Find where the given text appears and provide that cell's center as [x, y] coordinate. 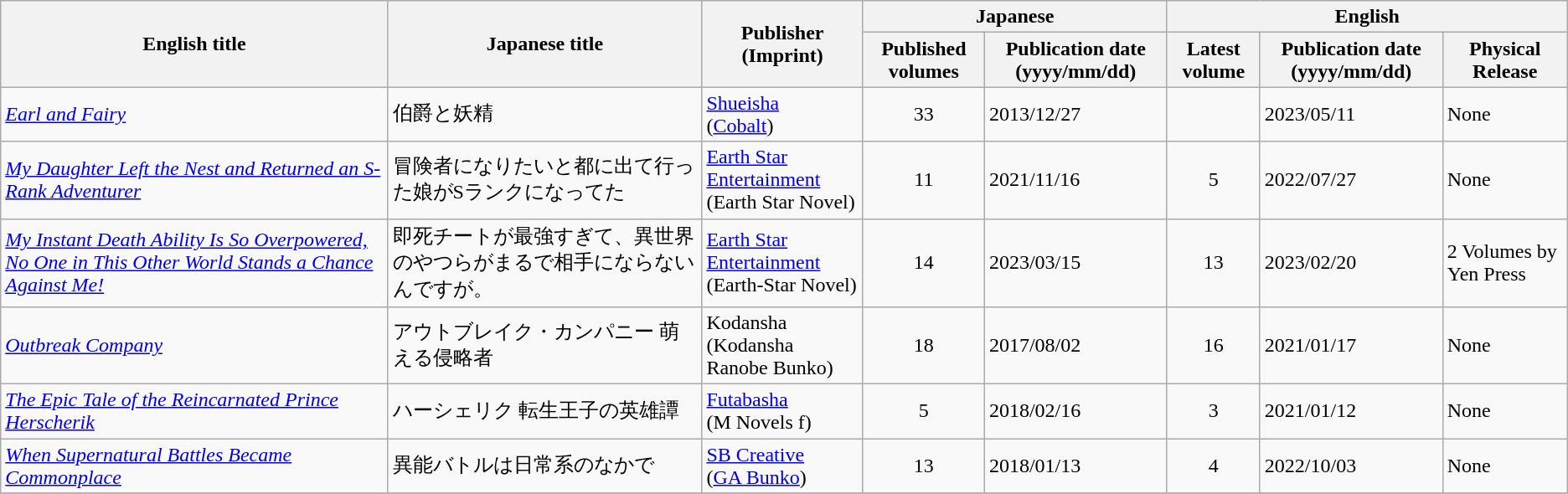
When Supernatural Battles Became Commonplace [194, 466]
Physical Release [1504, 60]
2021/11/16 [1075, 180]
4 [1213, 466]
My Instant Death Ability Is So Overpowered, No One in This Other World Stands a Chance Against Me! [194, 263]
English title [194, 44]
18 [923, 346]
2023/02/20 [1351, 263]
2018/01/13 [1075, 466]
2013/12/27 [1075, 114]
11 [923, 180]
異能バトルは日常系のなかで [544, 466]
Japanese [1015, 17]
2022/07/27 [1351, 180]
ハーシェリク 転生王子の英雄譚 [544, 412]
Shueisha(Cobalt) [782, 114]
2022/10/03 [1351, 466]
2 Volumes by Yen Press [1504, 263]
3 [1213, 412]
Earth Star Entertainment(Earth-Star Novel) [782, 263]
Published volumes [923, 60]
伯爵と妖精 [544, 114]
2018/02/16 [1075, 412]
14 [923, 263]
16 [1213, 346]
33 [923, 114]
Outbreak Company [194, 346]
2021/01/12 [1351, 412]
My Daughter Left the Nest and Returned an S-Rank Adventurer [194, 180]
Latest volume [1213, 60]
Japanese title [544, 44]
2017/08/02 [1075, 346]
冒険者になりたいと都に出て行った娘がSランクになってた [544, 180]
SB Creative(GA Bunko) [782, 466]
The Epic Tale of the Reincarnated Prince Herscherik [194, 412]
Earth Star Entertainment(Earth Star Novel) [782, 180]
アウトブレイク・カンパニー 萌える侵略者 [544, 346]
即死チートが最強すぎて、異世界のやつらがまるで相手にならないんですが。 [544, 263]
English [1367, 17]
Publisher(Imprint) [782, 44]
2023/03/15 [1075, 263]
Kodansha(Kodansha Ranobe Bunko) [782, 346]
2021/01/17 [1351, 346]
2023/05/11 [1351, 114]
Earl and Fairy [194, 114]
Futabasha(M Novels f) [782, 412]
